Return the [x, y] coordinate for the center point of the cell that contains the specified text.  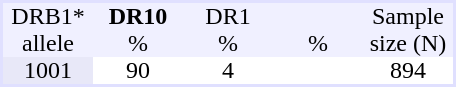
DR1 [228, 16]
4 [228, 70]
894 [408, 70]
DR10 [138, 16]
Sample [408, 16]
allele [48, 44]
1001 [48, 70]
90 [138, 70]
DRB1* [48, 16]
size (N) [408, 44]
